From the cell containing the given text, extract its center point as [x, y] coordinate. 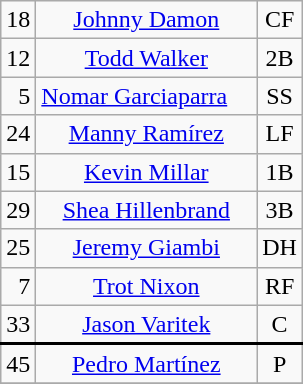
45 [18, 364]
24 [18, 134]
CF [280, 20]
Todd Walker [146, 58]
18 [18, 20]
Johnny Damon [146, 20]
Jason Varitek [146, 324]
12 [18, 58]
3B [280, 210]
Jeremy Giambi [146, 248]
LF [280, 134]
Trot Nixon [146, 286]
29 [18, 210]
25 [18, 248]
P [280, 364]
RF [280, 286]
Kevin Millar [146, 172]
5 [18, 96]
7 [18, 286]
Shea Hillenbrand [146, 210]
1B [280, 172]
C [280, 324]
DH [280, 248]
33 [18, 324]
Nomar Garciaparra [146, 96]
SS [280, 96]
15 [18, 172]
2B [280, 58]
Manny Ramírez [146, 134]
Pedro Martínez [146, 364]
